Find where the given text appears and provide that cell's center as (x, y) coordinate. 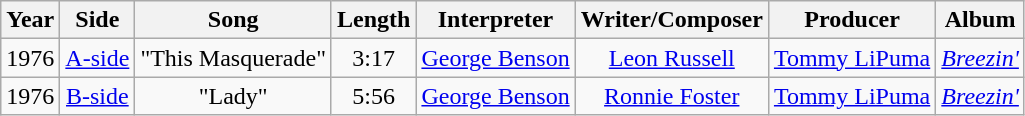
Year (30, 20)
B-side (98, 96)
Song (234, 20)
Album (980, 20)
Writer/Composer (672, 20)
Side (98, 20)
Interpreter (496, 20)
A-side (98, 58)
3:17 (373, 58)
Ronnie Foster (672, 96)
Leon Russell (672, 58)
"This Masquerade" (234, 58)
5:56 (373, 96)
"Lady" (234, 96)
Length (373, 20)
Producer (852, 20)
